Extract the [X, Y] coordinate from the center of the cell holding the provided text.  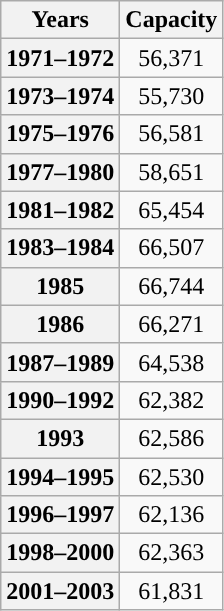
1998–2000 [60, 553]
1981–1982 [60, 210]
66,507 [172, 248]
1973–1974 [60, 96]
64,538 [172, 362]
1985 [60, 286]
55,730 [172, 96]
56,581 [172, 134]
56,371 [172, 58]
62,382 [172, 400]
62,586 [172, 438]
1996–1997 [60, 515]
1971–1972 [60, 58]
1987–1989 [60, 362]
1986 [60, 324]
62,136 [172, 515]
66,271 [172, 324]
1990–1992 [60, 400]
1977–1980 [60, 172]
1983–1984 [60, 248]
62,530 [172, 477]
58,651 [172, 172]
1975–1976 [60, 134]
65,454 [172, 210]
2001–2003 [60, 591]
66,744 [172, 286]
61,831 [172, 591]
1993 [60, 438]
Capacity [172, 20]
62,363 [172, 553]
1994–1995 [60, 477]
Years [60, 20]
